Output the (x, y) coordinate of the center of the cell containing the given text.  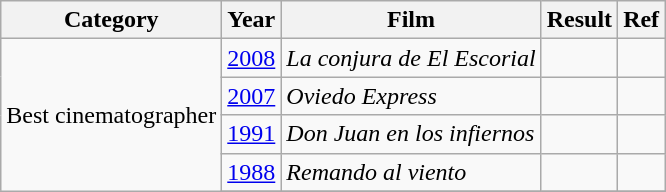
1991 (252, 134)
Don Juan en los infiernos (411, 134)
Ref (642, 20)
Best cinematographer (112, 115)
2008 (252, 58)
1988 (252, 172)
Remando al viento (411, 172)
Oviedo Express (411, 96)
Film (411, 20)
La conjura de El Escorial (411, 58)
2007 (252, 96)
Year (252, 20)
Category (112, 20)
Result (579, 20)
